Extract the (X, Y) coordinate from the center of the cell holding the provided text.  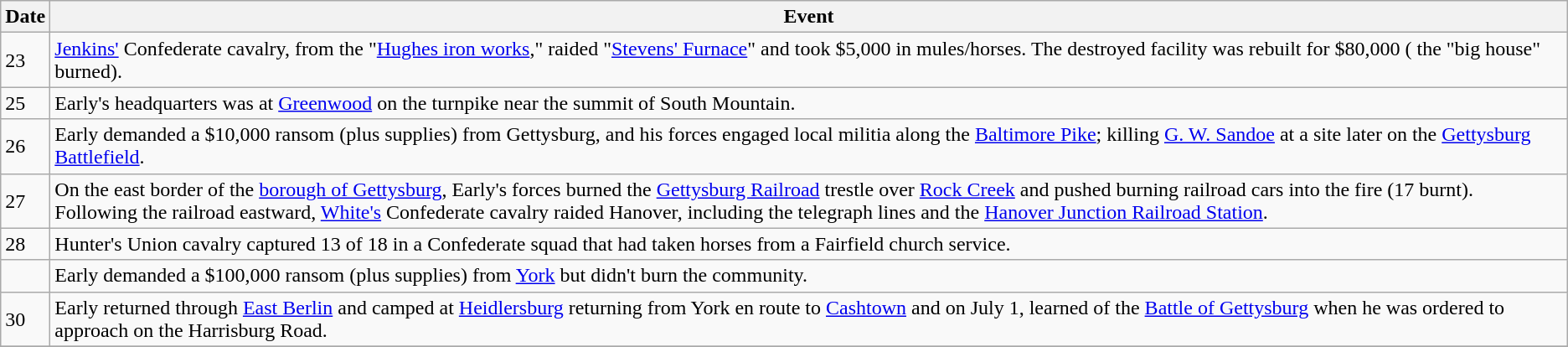
Event (809, 17)
27 (25, 201)
Early's headquarters was at Greenwood on the turnpike near the summit of South Mountain. (809, 103)
Early demanded a $100,000 ransom (plus supplies) from York but didn't burn the community. (809, 276)
Hunter's Union cavalry captured 13 of 18 in a Confederate squad that had taken horses from a Fairfield church service. (809, 244)
26 (25, 146)
23 (25, 60)
Date (25, 17)
30 (25, 319)
28 (25, 244)
25 (25, 103)
